Capture the cell that displays the provided text and extract its [x, y] central coordinate. 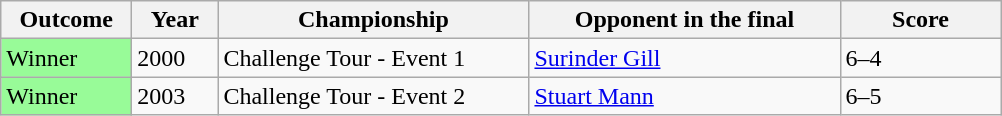
2000 [175, 58]
2003 [175, 96]
Challenge Tour - Event 2 [374, 96]
Surinder Gill [684, 58]
Championship [374, 20]
Challenge Tour - Event 1 [374, 58]
Opponent in the final [684, 20]
Year [175, 20]
Stuart Mann [684, 96]
Score [920, 20]
6–4 [920, 58]
6–5 [920, 96]
Outcome [66, 20]
